Find where the given text appears and provide that cell's center as (x, y) coordinate. 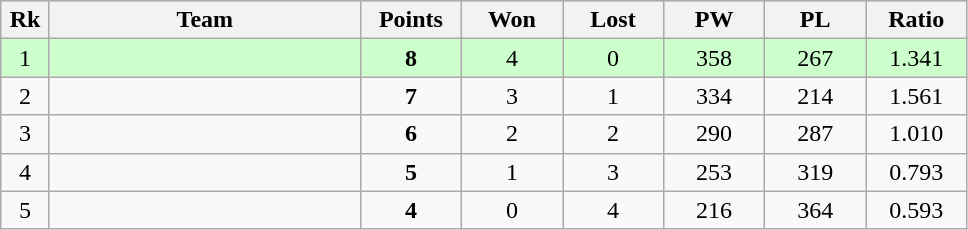
0.593 (916, 210)
358 (714, 58)
6 (410, 134)
290 (714, 134)
1.561 (916, 96)
7 (410, 96)
8 (410, 58)
319 (816, 172)
Ratio (916, 20)
364 (816, 210)
287 (816, 134)
253 (714, 172)
214 (816, 96)
0.793 (916, 172)
Points (410, 20)
PL (816, 20)
Rk (26, 20)
Team (204, 20)
1.010 (916, 134)
1.341 (916, 58)
334 (714, 96)
Lost (612, 20)
267 (816, 58)
216 (714, 210)
Won (512, 20)
PW (714, 20)
